Search for the cell housing the specified text and yield its [X, Y] center coordinate. 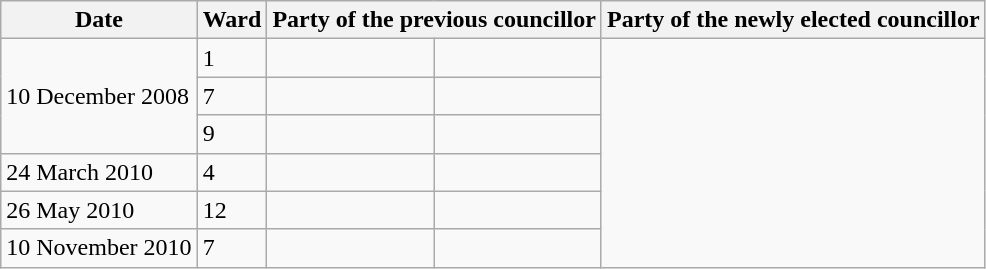
10 December 2008 [99, 96]
1 [232, 58]
24 March 2010 [99, 172]
4 [232, 172]
Ward [232, 20]
12 [232, 210]
Date [99, 20]
Party of the newly elected councillor [793, 20]
26 May 2010 [99, 210]
9 [232, 134]
Party of the previous councillor [434, 20]
10 November 2010 [99, 248]
